Locate the cell with the specified text and output its (X, Y) center coordinate. 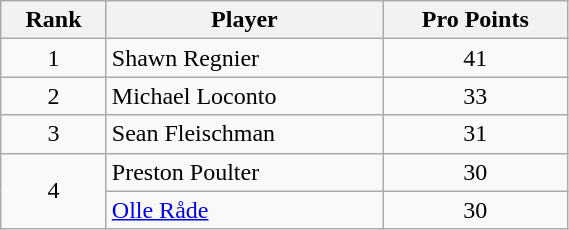
1 (54, 58)
41 (476, 58)
Michael Loconto (244, 96)
Preston Poulter (244, 172)
33 (476, 96)
3 (54, 134)
Rank (54, 20)
4 (54, 191)
31 (476, 134)
2 (54, 96)
Sean Fleischman (244, 134)
Shawn Regnier (244, 58)
Olle Råde (244, 210)
Pro Points (476, 20)
Player (244, 20)
